Pinpoint the cell where the given text exists, returning its [X, Y] midpoint coordinate. 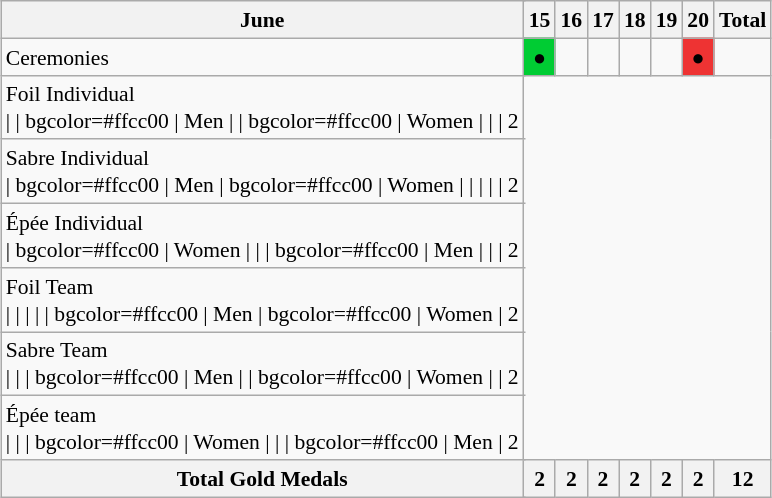
Sabre Individual| bgcolor=#ffcc00 | Men | bgcolor=#ffcc00 | Women | | | | | 2 [262, 171]
Total [742, 20]
Épée team| | | bgcolor=#ffcc00 | Women | | | bgcolor=#ffcc00 | Men | 2 [262, 428]
Foil Individual| | bgcolor=#ffcc00 | Men | | bgcolor=#ffcc00 | Women | | | 2 [262, 107]
16 [571, 20]
Épée Individual| bgcolor=#ffcc00 | Women | | | bgcolor=#ffcc00 | Men | | | 2 [262, 235]
18 [635, 20]
Ceremonies [262, 56]
20 [698, 20]
19 [667, 20]
12 [742, 478]
Sabre Team| | | bgcolor=#ffcc00 | Men | | bgcolor=#ffcc00 | Women | | 2 [262, 364]
17 [603, 20]
Total Gold Medals [262, 478]
June [262, 20]
Foil Team| | | | | bgcolor=#ffcc00 | Men | bgcolor=#ffcc00 | Women | 2 [262, 299]
15 [540, 20]
